Scan for the cell matching the given text and deliver its [x, y] coordinate at center. 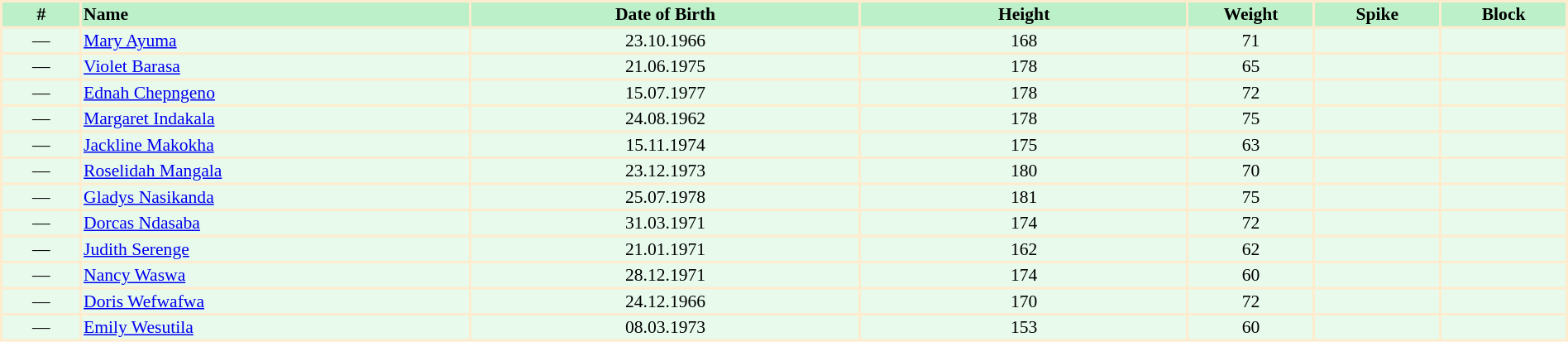
71 [1251, 40]
180 [1024, 171]
15.11.1974 [666, 144]
Jackline Makokha [276, 144]
23.10.1966 [666, 40]
# [41, 14]
168 [1024, 40]
08.03.1973 [666, 327]
Doris Wefwafwa [276, 301]
170 [1024, 301]
Emily Wesutila [276, 327]
Ednah Chepngeno [276, 93]
Judith Serenge [276, 248]
175 [1024, 144]
Dorcas Ndasaba [276, 223]
Block [1503, 14]
Date of Birth [666, 14]
15.07.1977 [666, 93]
Weight [1251, 14]
Height [1024, 14]
28.12.1971 [666, 275]
Nancy Waswa [276, 275]
21.06.1975 [666, 66]
31.03.1971 [666, 223]
62 [1251, 248]
24.08.1962 [666, 118]
Mary Ayuma [276, 40]
153 [1024, 327]
65 [1251, 66]
Gladys Nasikanda [276, 197]
Name [276, 14]
23.12.1973 [666, 171]
63 [1251, 144]
Violet Barasa [276, 66]
25.07.1978 [666, 197]
Spike [1377, 14]
162 [1024, 248]
181 [1024, 197]
Roselidah Mangala [276, 171]
70 [1251, 171]
21.01.1971 [666, 248]
Margaret Indakala [276, 118]
24.12.1966 [666, 301]
